Detect which cell encompasses the target text, then output its (X, Y) center coordinate. 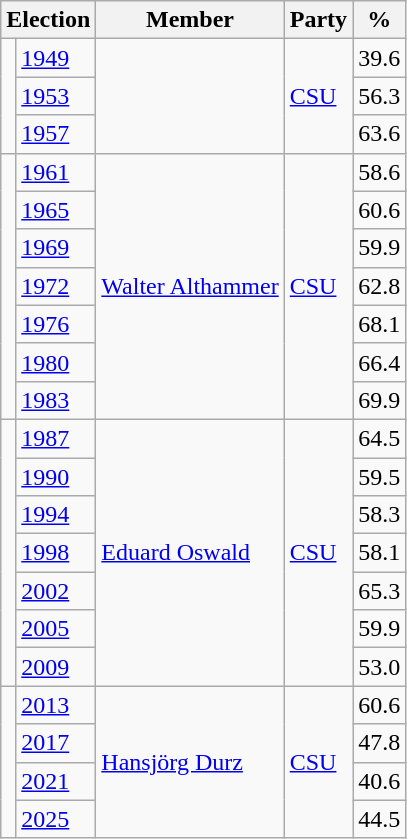
1983 (56, 400)
% (380, 20)
Member (190, 20)
1953 (56, 96)
63.6 (380, 134)
2021 (56, 781)
1990 (56, 477)
1965 (56, 210)
1961 (56, 172)
Hansjörg Durz (190, 762)
66.4 (380, 362)
2025 (56, 819)
65.3 (380, 591)
59.5 (380, 477)
2002 (56, 591)
1972 (56, 286)
1976 (56, 324)
39.6 (380, 58)
1994 (56, 515)
44.5 (380, 819)
2009 (56, 667)
1949 (56, 58)
58.6 (380, 172)
53.0 (380, 667)
2017 (56, 743)
1980 (56, 362)
Eduard Oswald (190, 552)
69.9 (380, 400)
56.3 (380, 96)
1987 (56, 438)
Election (48, 20)
1998 (56, 553)
40.6 (380, 781)
2005 (56, 629)
1969 (56, 248)
Walter Althammer (190, 286)
2013 (56, 705)
47.8 (380, 743)
Party (318, 20)
58.3 (380, 515)
1957 (56, 134)
58.1 (380, 553)
64.5 (380, 438)
68.1 (380, 324)
62.8 (380, 286)
